Find where the given text appears and provide that cell's center as [x, y] coordinate. 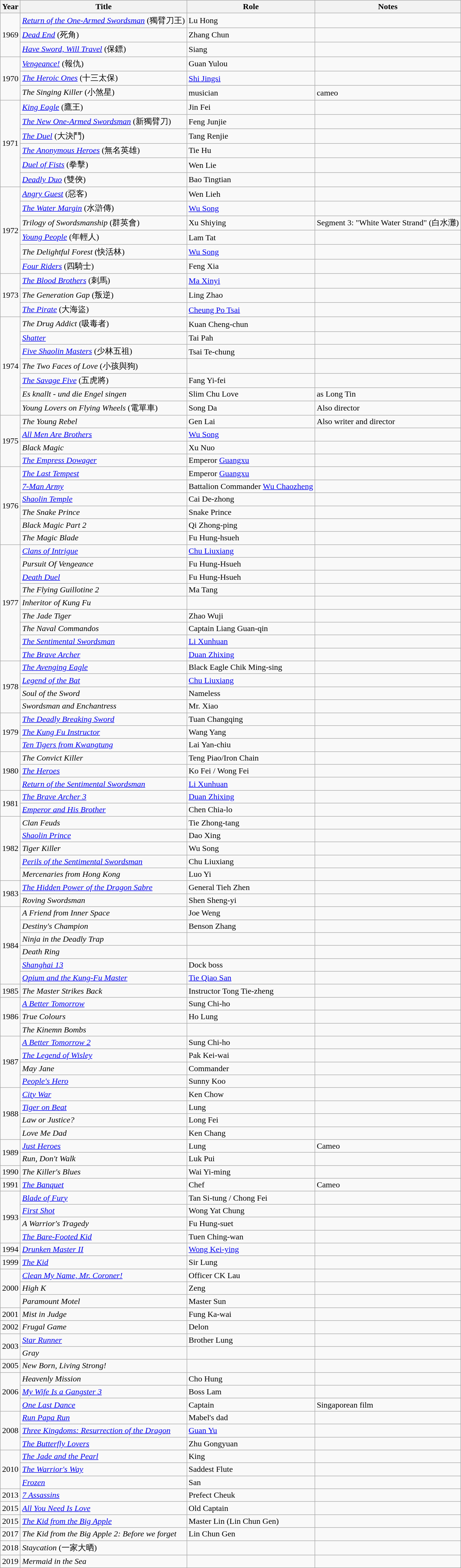
2019 [10, 1562]
The Deadly Breaking Sword [103, 719]
Mermaid in the Sea [103, 1562]
Frugal Game [103, 1327]
Brother Lung [251, 1340]
Return of the One-Armed Swordsman (獨臂刀王) [103, 20]
The Master Strikes Back [103, 991]
The Pirate (大海盜) [103, 310]
1969 [10, 35]
Cheung Po Tsai [251, 310]
Paramount Motel [103, 1301]
Mr. Xiao [251, 706]
New Born, Living Strong! [103, 1366]
Gray [103, 1353]
Es knallt - und die Engel singen [103, 394]
General Tieh Zhen [251, 887]
Sir Lung [251, 1262]
Drunken Master II [103, 1250]
The Banquet [103, 1185]
1986 [10, 1016]
San [251, 1482]
The Heroes [103, 771]
cameo [388, 93]
1978 [10, 687]
Tsai Te-chung [251, 351]
Luo Yi [251, 874]
The Jade and the Pearl [103, 1457]
2002 [10, 1327]
Cho Hung [251, 1379]
Mercenaries from Hong Kong [103, 874]
2000 [10, 1288]
Tan Si-tung / Chong Fei [251, 1198]
2008 [10, 1430]
Dao Xing [251, 836]
The Magic Blade [103, 538]
Swordsman and Enchantress [103, 706]
Deadly Duo (雙俠) [103, 179]
Five Shaolin Masters (少林五祖) [103, 351]
1977 [10, 603]
Role [251, 7]
2018 [10, 1548]
Guan Yulou [251, 64]
Have Sword, Will Travel (保鏢) [103, 50]
Angry Guest (惡客) [103, 194]
Tang Renjie [251, 136]
Title [103, 7]
2005 [10, 1366]
Teng Piao/Iron Chain [251, 758]
Staycation (一家大晒) [103, 1548]
The Snake Prince [103, 512]
The Naval Commandos [103, 629]
Ho Lung [251, 1016]
The Kid from the Big Apple 2: Before we forget [103, 1534]
Joe Weng [251, 913]
musician [251, 93]
The Butterfly Lovers [103, 1443]
Ma Xinyi [251, 281]
Ken Chang [251, 1133]
Boss Lam [251, 1392]
Notes [388, 7]
1994 [10, 1250]
Officer CK Lau [251, 1275]
Chef [251, 1185]
2006 [10, 1392]
Ten Tigers from Kwangtung [103, 745]
Fu Hung-hsueh [251, 538]
7-Man Army [103, 486]
The Convict Killer [103, 758]
The Kung Fu Instructor [103, 732]
Song Da [251, 408]
Just Heroes [103, 1146]
Lin Chun Gen [251, 1534]
Ko Fei / Wong Fei [251, 771]
Law or Justice? [103, 1120]
2003 [10, 1346]
The Legend of Wisley [103, 1056]
Black Magic Part 2 [103, 525]
1990 [10, 1172]
The Killer's Blues [103, 1172]
Young Lovers on Flying Wheels (電單車) [103, 408]
Soul of the Sword [103, 693]
All You Need Is Love [103, 1508]
The Water Margin (水滸傳) [103, 209]
Wong Yat Chung [251, 1210]
The Heroic Ones (十三太保) [103, 78]
High K [103, 1288]
Xu Nuo [251, 448]
Pak Kei-wai [251, 1056]
Wen Lie [251, 165]
True Colours [103, 1016]
The Brave Archer 3 [103, 797]
The Singing Killer (小煞星) [103, 93]
Four Riders (四騎士) [103, 266]
Wai Yi-ming [251, 1172]
The Sentimental Swordsman [103, 642]
Chen Chia-lo [251, 809]
1974 [10, 366]
1983 [10, 894]
City War [103, 1094]
The Warrior's Way [103, 1469]
Run, Don't Walk [103, 1159]
Snake Prince [251, 512]
Death Ring [103, 952]
Saddest Flute [251, 1469]
Zeng [251, 1288]
The Drug Addict (吸毒者) [103, 324]
Mabel's dad [251, 1417]
People's Hero [103, 1081]
Xu Shiying [251, 223]
The Blood Brothers (刺馬) [103, 281]
1975 [10, 441]
1973 [10, 295]
Run Papa Run [103, 1417]
Captain [251, 1405]
Wen Lieh [251, 194]
Jin Fei [251, 107]
Old Captain [251, 1508]
as Long Tin [388, 394]
Return of the Sentimental Swordsman [103, 784]
Instructor Tong Tie-zheng [251, 991]
Perils of the Sentimental Swordsman [103, 861]
The Duel (大決鬥) [103, 136]
Qi Zhong-ping [251, 525]
Guan Yu [251, 1430]
The Jade Tiger [103, 615]
1985 [10, 991]
Blade of Fury [103, 1198]
1972 [10, 230]
Benson Zhang [251, 926]
Young People (年輕人) [103, 237]
Shaolin Temple [103, 499]
The Kid from the Big Apple [103, 1521]
7 Assassins [103, 1495]
May Jane [103, 1068]
The Kid [103, 1262]
Tie Qiao San [251, 978]
Clean My Name, Mr. Coroner! [103, 1275]
Segment 3: "White Water Strand" (白水灘) [388, 223]
Clan Feuds [103, 823]
Roving Swordsman [103, 900]
The Anonymous Heroes (無名英雄) [103, 151]
Duel of Fists (拳擊) [103, 165]
Zhao Wuji [251, 615]
Lam Tat [251, 237]
Long Fei [251, 1120]
Singaporean film [388, 1405]
Star Runner [103, 1340]
Tie Hu [251, 151]
Zhang Chun [251, 35]
Nameless [251, 693]
The Savage Five (五虎將) [103, 381]
Dead End (死角) [103, 35]
Year [10, 7]
Ninja in the Deadly Trap [103, 939]
2013 [10, 1495]
1970 [10, 78]
A Better Tomorrow [103, 1004]
Dock boss [251, 965]
Shi Jingsi [251, 78]
Shen Sheng-yi [251, 900]
Tuen Ching-wan [251, 1237]
2001 [10, 1314]
King Eagle (鷹王) [103, 107]
Ken Chow [251, 1094]
Siang [251, 50]
1976 [10, 506]
Shaolin Prince [103, 836]
Heavenly Mission [103, 1379]
1980 [10, 771]
Master Sun [251, 1301]
1981 [10, 803]
Vengeance! (報仇) [103, 64]
Opium and the Kung-Fu Master [103, 978]
The Two Faces of Love (小孩與狗) [103, 366]
Tuan Changqing [251, 719]
Zhu Gongyuan [251, 1443]
Frozen [103, 1482]
Inheritor of Kung Fu [103, 603]
The New One-Armed Swordsman (新獨臂刀) [103, 122]
All Men Are Brothers [103, 435]
Trilogy of Swordsmanship (群英會) [103, 223]
Shanghai 13 [103, 965]
Shatter [103, 338]
Wang Yang [251, 732]
Tie Zhong-tang [251, 823]
Lu Hong [251, 20]
Commander [251, 1068]
The Empress Dowager [103, 460]
Luk Pui [251, 1159]
1989 [10, 1152]
Bao Tingtian [251, 179]
Sunny Koo [251, 1081]
Black Magic [103, 448]
One Last Dance [103, 1405]
Also writer and director [388, 422]
A Friend from Inner Space [103, 913]
Clans of Intrigue [103, 551]
Tai Pah [251, 338]
1991 [10, 1185]
Legend of the Bat [103, 680]
Delon [251, 1327]
Wong Kei-ying [251, 1250]
Tiger Killer [103, 849]
1982 [10, 849]
A Warrior's Tragedy [103, 1223]
The Flying Guillotine 2 [103, 590]
The Bare-Footed Kid [103, 1237]
Death Duel [103, 577]
2017 [10, 1534]
1979 [10, 732]
A Better Tomorrow 2 [103, 1043]
First Shot [103, 1210]
1988 [10, 1114]
The Young Rebel [103, 422]
Tiger on Beat [103, 1107]
1993 [10, 1217]
The Avenging Eagle [103, 667]
Feng Junjie [251, 122]
Captain Liang Guan-qin [251, 629]
The Delightful Forest (快活林) [103, 252]
Master Lin (Lin Chun Gen) [251, 1521]
King [251, 1457]
Destiny's Champion [103, 926]
Fang Yi-fei [251, 381]
Lai Yan-chiu [251, 745]
2010 [10, 1469]
Also director [388, 408]
Prefect Cheuk [251, 1495]
Pursuit Of Vengeance [103, 564]
Cai De-zhong [251, 499]
Love Me Dad [103, 1133]
Black Eagle Chik Ming-sing [251, 667]
Kuan Cheng-chun [251, 324]
Three Kingdoms: Resurrection of the Dragon [103, 1430]
Emperor and His Brother [103, 809]
1984 [10, 945]
Ling Zhao [251, 296]
1971 [10, 143]
Fung Ka-wai [251, 1314]
Battalion Commander Wu Chaozheng [251, 486]
The Hidden Power of the Dragon Sabre [103, 887]
1999 [10, 1262]
Fu Hung-suet [251, 1223]
The Generation Gap (叛逆) [103, 296]
Gen Lai [251, 422]
My Wife Is a Gangster 3 [103, 1392]
Slim Chu Love [251, 394]
1987 [10, 1062]
The Last Tempest [103, 473]
Feng Xia [251, 266]
The Brave Archer [103, 655]
The Kinemn Bombs [103, 1029]
Mist in Judge [103, 1314]
Ma Tang [251, 590]
